Capture the cell that displays the provided text and extract its (X, Y) central coordinate. 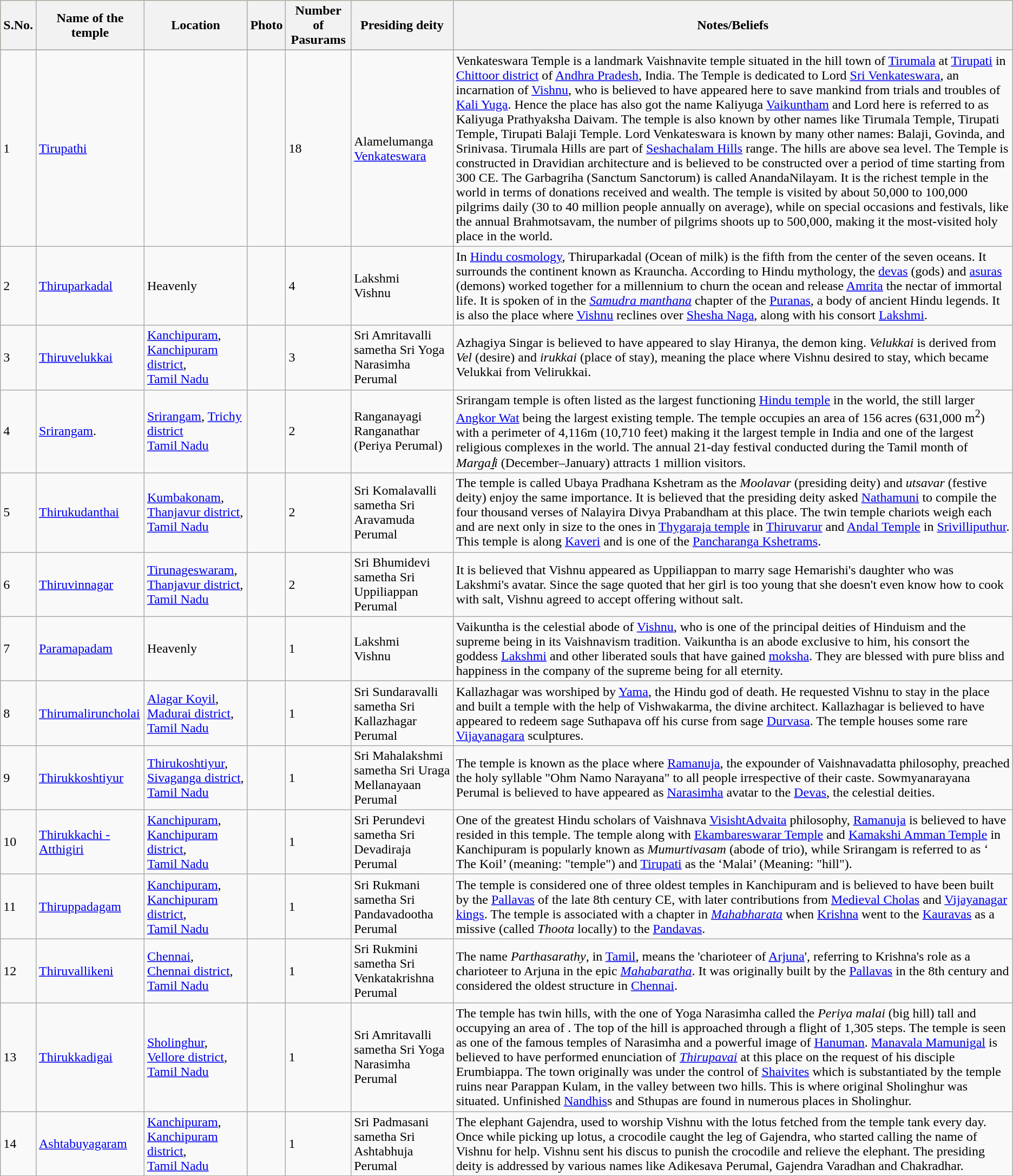
Sri Rukmani sametha Sri Pandavadootha Perumal (403, 906)
AlamelumangaVenkateswara (403, 148)
13 (18, 1057)
Thiruvallikeni (90, 971)
Location (195, 25)
Sri Mahalakshmi sametha Sri Uraga Mellanayaan Perumal (403, 777)
Sri Padmasani sametha Sri Ashtabhuja Perumal (403, 1144)
Chennai, Chennai district, Tamil Nadu (195, 971)
Presiding deity (403, 25)
Sholinghur,Vellore district, Tamil Nadu (195, 1057)
S.No. (18, 25)
Notes/Beliefs (733, 25)
7 (18, 648)
Srirangam, Trichy districtTamil Nadu (195, 431)
Sri Bhumidevi sametha Sri Uppiliappan Perumal (403, 584)
Ranganayagi Ranganathar (Periya Perumal) (403, 431)
11 (18, 906)
Sri Rukmini sametha Sri Venkatakrishna Perumal (403, 971)
Thirukoshtiyur,Sivaganga district,Tamil Nadu (195, 777)
Kumbakonam, Thanjavur district, Tamil Nadu (195, 513)
6 (18, 584)
Thirukkadigai (90, 1057)
Thiruvinnagar (90, 584)
Sri Komalavalli sametha Sri Aravamuda Perumal (403, 513)
Sri Perundevi sametha Sri Devadiraja Perumal (403, 842)
Name of the temple (90, 25)
Photo (266, 25)
Thirumaliruncholai (90, 713)
Thiruppadagam (90, 906)
18 (318, 148)
Alagar Koyil,Madurai district,Tamil Nadu (195, 713)
Thirukudanthai (90, 513)
14 (18, 1144)
5 (18, 513)
Sri Sundaravalli sametha Sri Kallazhagar Perumal (403, 713)
Thiruparkadal (90, 286)
Srirangam. (90, 431)
Thiruvelukkai (90, 357)
Thirukkachi - Atthigiri (90, 842)
Paramapadam (90, 648)
Number of Pasurams (318, 25)
Tirupathi (90, 148)
9 (18, 777)
12 (18, 971)
10 (18, 842)
Tirunageswaram, Thanjavur district, Tamil Nadu (195, 584)
Thirukkoshtiyur (90, 777)
8 (18, 713)
Ashtabuyagaram (90, 1144)
